Search for the cell housing the specified text and yield its [X, Y] center coordinate. 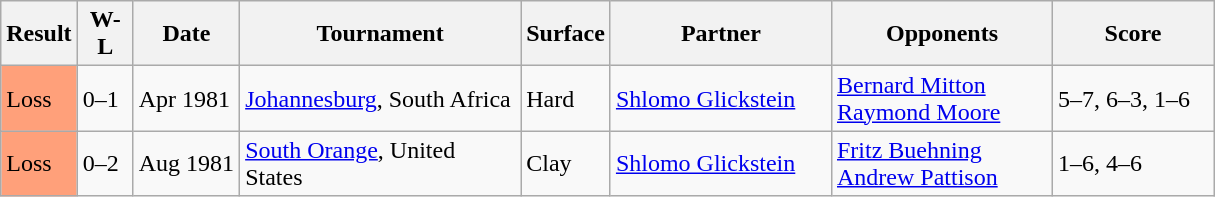
Opponents [942, 34]
1–6, 4–6 [1134, 164]
5–7, 6–3, 1–6 [1134, 98]
Hard [566, 98]
0–2 [105, 164]
0–1 [105, 98]
Aug 1981 [186, 164]
Date [186, 34]
Score [1134, 34]
South Orange, United States [380, 164]
Tournament [380, 34]
Fritz Buehning Andrew Pattison [942, 164]
Result [39, 34]
Surface [566, 34]
Clay [566, 164]
Johannesburg, South Africa [380, 98]
Partner [720, 34]
W-L [105, 34]
Apr 1981 [186, 98]
Bernard Mitton Raymond Moore [942, 98]
